Scan for the cell matching the given text and deliver its (X, Y) coordinate at center. 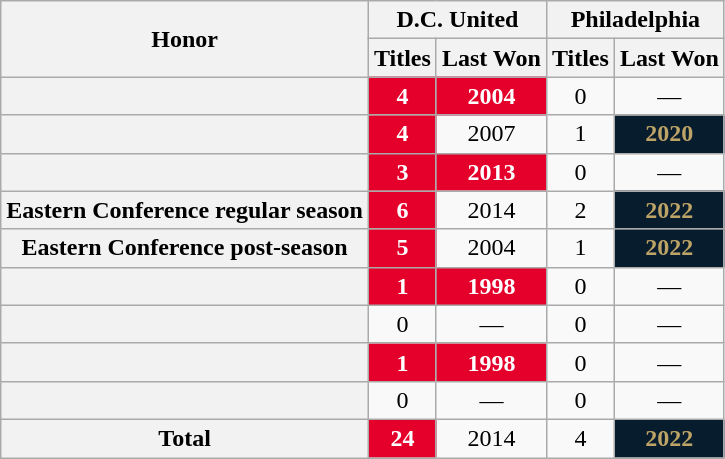
D.C. United (457, 20)
2020 (669, 134)
6 (402, 210)
Philadelphia (635, 20)
2013 (491, 172)
3 (402, 172)
5 (402, 248)
Honor (185, 39)
Eastern Conference regular season (185, 210)
2007 (491, 134)
Total (185, 438)
24 (402, 438)
2 (580, 210)
Eastern Conference post-season (185, 248)
